Find where the given text appears and provide that cell's center as (x, y) coordinate. 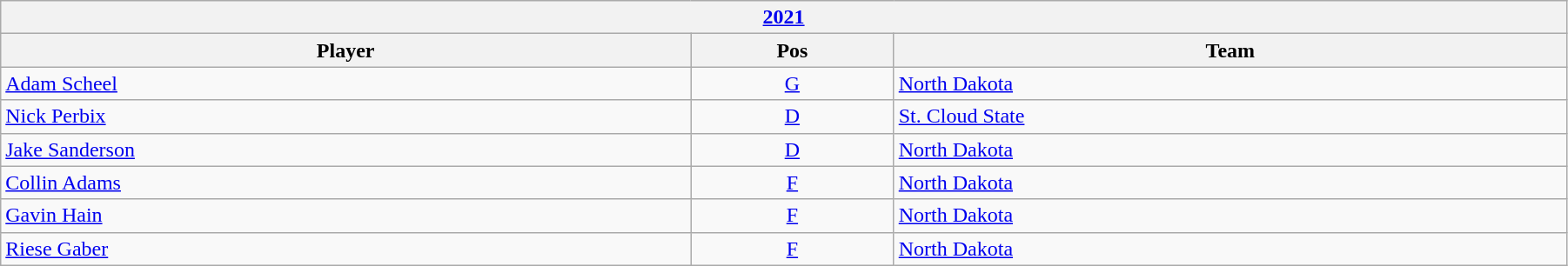
2021 (784, 17)
Gavin Hain (346, 216)
St. Cloud State (1230, 116)
Player (346, 50)
Pos (793, 50)
Nick Perbix (346, 116)
Collin Adams (346, 183)
G (793, 83)
Adam Scheel (346, 83)
Riese Gaber (346, 249)
Team (1230, 50)
Jake Sanderson (346, 150)
